Extract the (x, y) coordinate from the center of the cell holding the provided text.  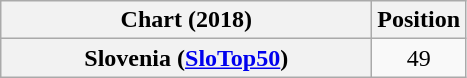
49 (419, 58)
Slovenia (SloTop50) (186, 58)
Chart (2018) (186, 20)
Position (419, 20)
